For the text-containing cell, return its midpoint in [x, y] coordinate format. 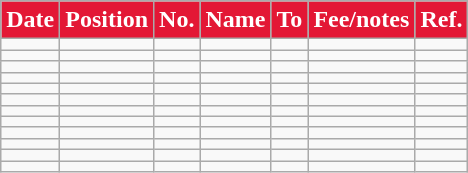
Ref. [442, 20]
No. [177, 20]
Name [236, 20]
Fee/notes [362, 20]
Position [107, 20]
To [290, 20]
Date [30, 20]
